Detect which cell encompasses the target text, then output its [X, Y] center coordinate. 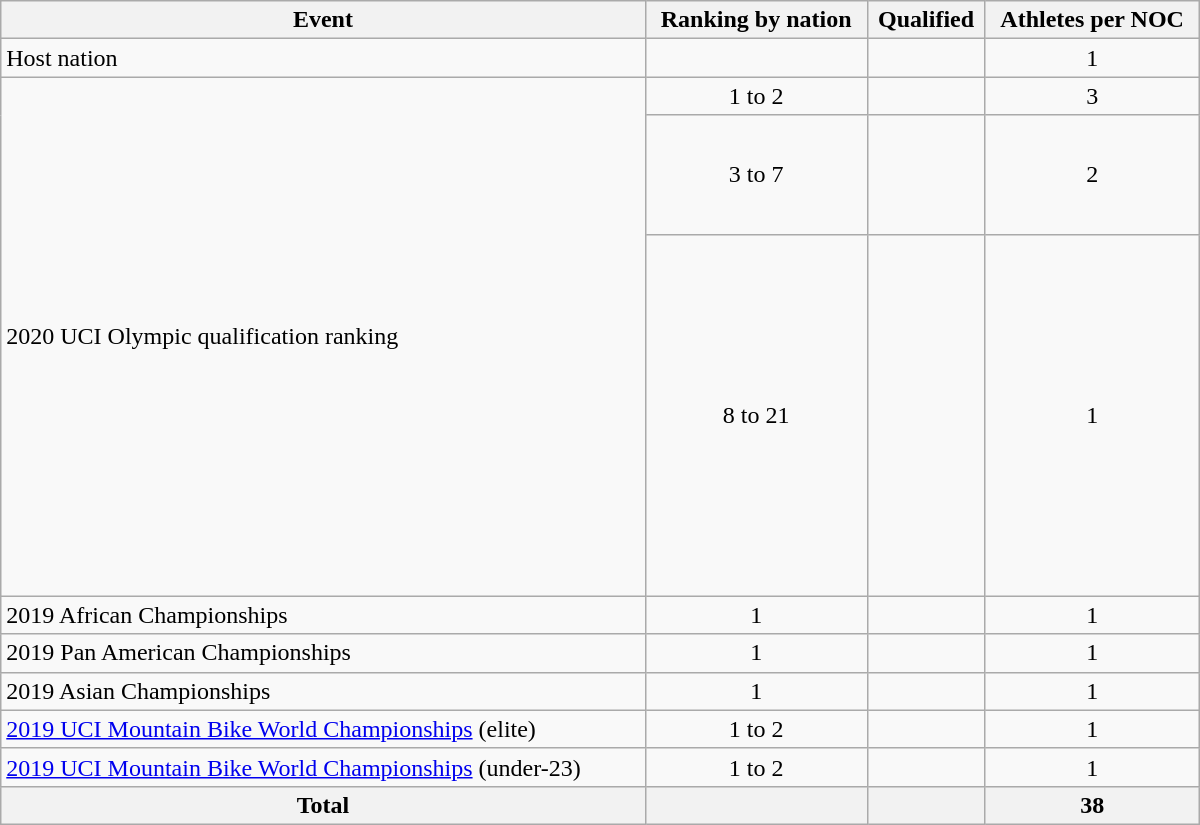
8 to 21 [756, 415]
2019 Pan American Championships [323, 653]
2019 UCI Mountain Bike World Championships (elite) [323, 729]
3 [1092, 96]
Ranking by nation [756, 20]
2 [1092, 174]
2019 African Championships [323, 615]
38 [1092, 805]
Event [323, 20]
Host nation [323, 58]
2019 Asian Championships [323, 691]
2020 UCI Olympic qualification ranking [323, 336]
Qualified [926, 20]
Total [323, 805]
Athletes per NOC [1092, 20]
2019 UCI Mountain Bike World Championships (under-23) [323, 767]
3 to 7 [756, 174]
